Find where the given text appears and provide that cell's center as [X, Y] coordinate. 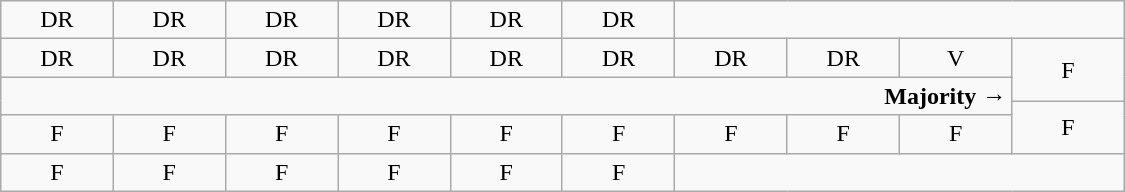
Majority → [506, 96]
V [955, 58]
